Identify which cell holds the provided text, then report its [X, Y] central coordinate. 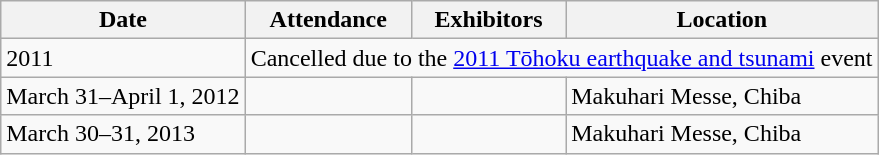
March 30–31, 2013 [123, 134]
2011 [123, 58]
Cancelled due to the 2011 Tōhoku earthquake and tsunami event [562, 58]
Attendance [328, 20]
Location [722, 20]
Date [123, 20]
March 31–April 1, 2012 [123, 96]
Exhibitors [488, 20]
